Search for the cell housing the specified text and yield its [x, y] center coordinate. 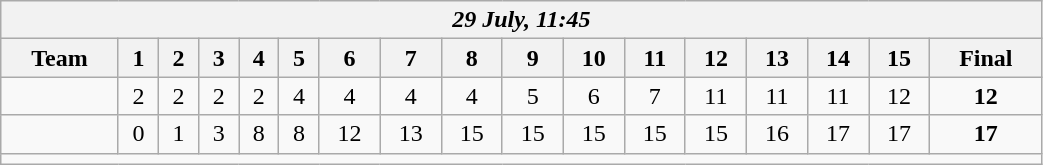
14 [838, 58]
Final [986, 58]
29 July, 11:45 [522, 20]
9 [532, 58]
16 [776, 134]
0 [138, 134]
10 [594, 58]
Team [60, 58]
